Identify which cell holds the provided text, then report its (X, Y) central coordinate. 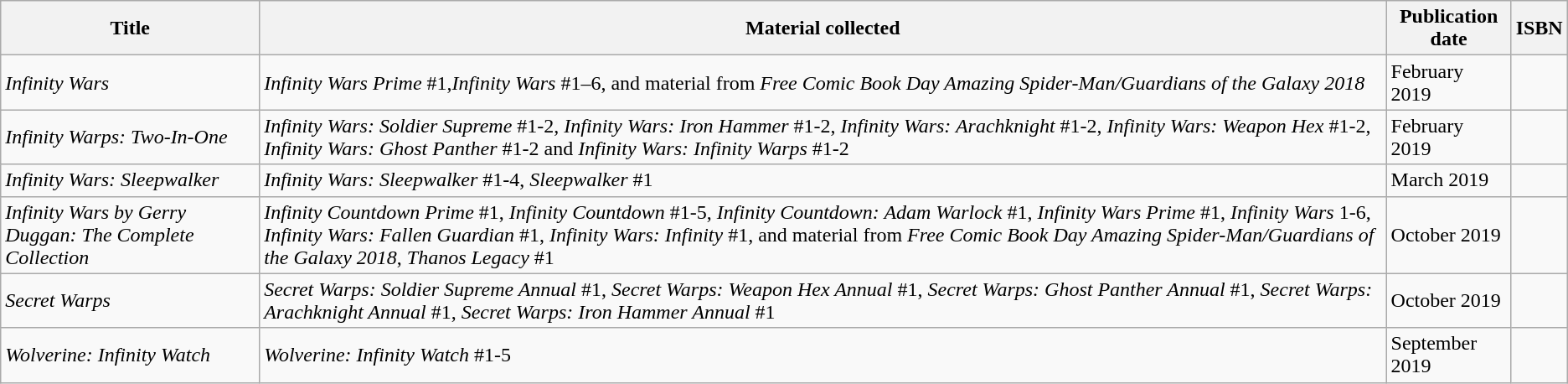
Wolverine: Infinity Watch #1-5 (823, 355)
Material collected (823, 29)
Infinity Warps: Two-In-One (131, 138)
Infinity Wars by Gerry Duggan: The Complete Collection (131, 235)
Infinity Wars (131, 82)
Infinity Wars: Sleepwalker #1-4, Sleepwalker #1 (823, 180)
Wolverine: Infinity Watch (131, 355)
March 2019 (1449, 180)
Title (131, 29)
Publication date (1449, 29)
September 2019 (1449, 355)
Secret Warps (131, 300)
Infinity Wars Prime #1,Infinity Wars #1–6, and material from Free Comic Book Day Amazing Spider-Man/Guardians of the Galaxy 2018 (823, 82)
Infinity Wars: Sleepwalker (131, 180)
ISBN (1540, 29)
